Return [x, y] of the center of cell containing provided text 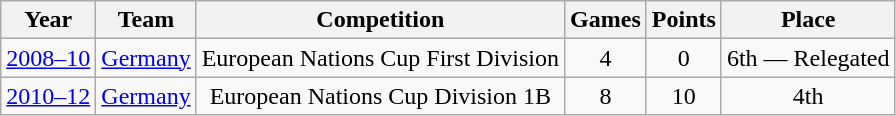
6th — Relegated [808, 58]
Place [808, 20]
Points [684, 20]
4th [808, 96]
2010–12 [48, 96]
Competition [380, 20]
Games [606, 20]
10 [684, 96]
4 [606, 58]
2008–10 [48, 58]
0 [684, 58]
Team [146, 20]
8 [606, 96]
European Nations Cup First Division [380, 58]
Year [48, 20]
European Nations Cup Division 1B [380, 96]
